For the text-containing cell, return its midpoint in (x, y) coordinate format. 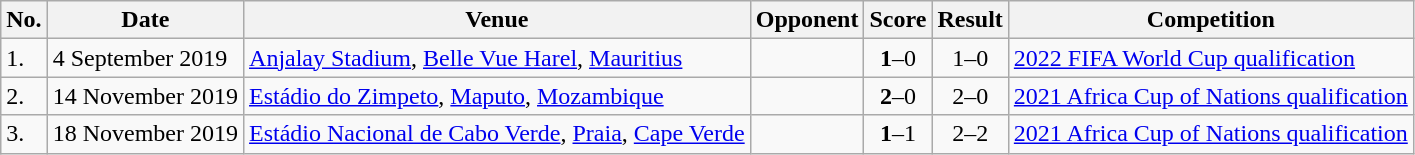
Estádio do Zimpeto, Maputo, Mozambique (498, 96)
1. (24, 58)
Anjalay Stadium, Belle Vue Harel, Mauritius (498, 58)
2022 FIFA World Cup qualification (1210, 58)
Opponent (807, 20)
Date (145, 20)
Venue (498, 20)
14 November 2019 (145, 96)
Result (970, 20)
2–2 (970, 134)
4 September 2019 (145, 58)
2. (24, 96)
No. (24, 20)
18 November 2019 (145, 134)
Score (898, 20)
Competition (1210, 20)
3. (24, 134)
1–1 (898, 134)
Estádio Nacional de Cabo Verde, Praia, Cape Verde (498, 134)
